Scan for the cell matching the given text and deliver its [X, Y] coordinate at center. 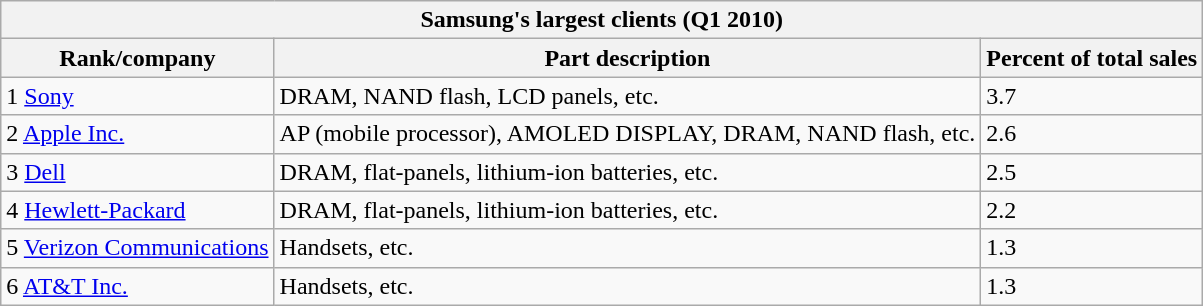
5 Verizon Communications [138, 248]
2.6 [1092, 134]
4 Hewlett-Packard [138, 210]
AP (mobile processor), AMOLED DISPLAY, DRAM, NAND flash, etc. [628, 134]
6 AT&T Inc. [138, 286]
3.7 [1092, 96]
2.5 [1092, 172]
2.2 [1092, 210]
1 Sony [138, 96]
DRAM, NAND flash, LCD panels, etc. [628, 96]
Part description [628, 58]
Samsung's largest clients (Q1 2010) [602, 20]
3 Dell [138, 172]
Percent of total sales [1092, 58]
2 Apple Inc. [138, 134]
Rank/company [138, 58]
